Search for the cell housing the specified text and yield its [x, y] center coordinate. 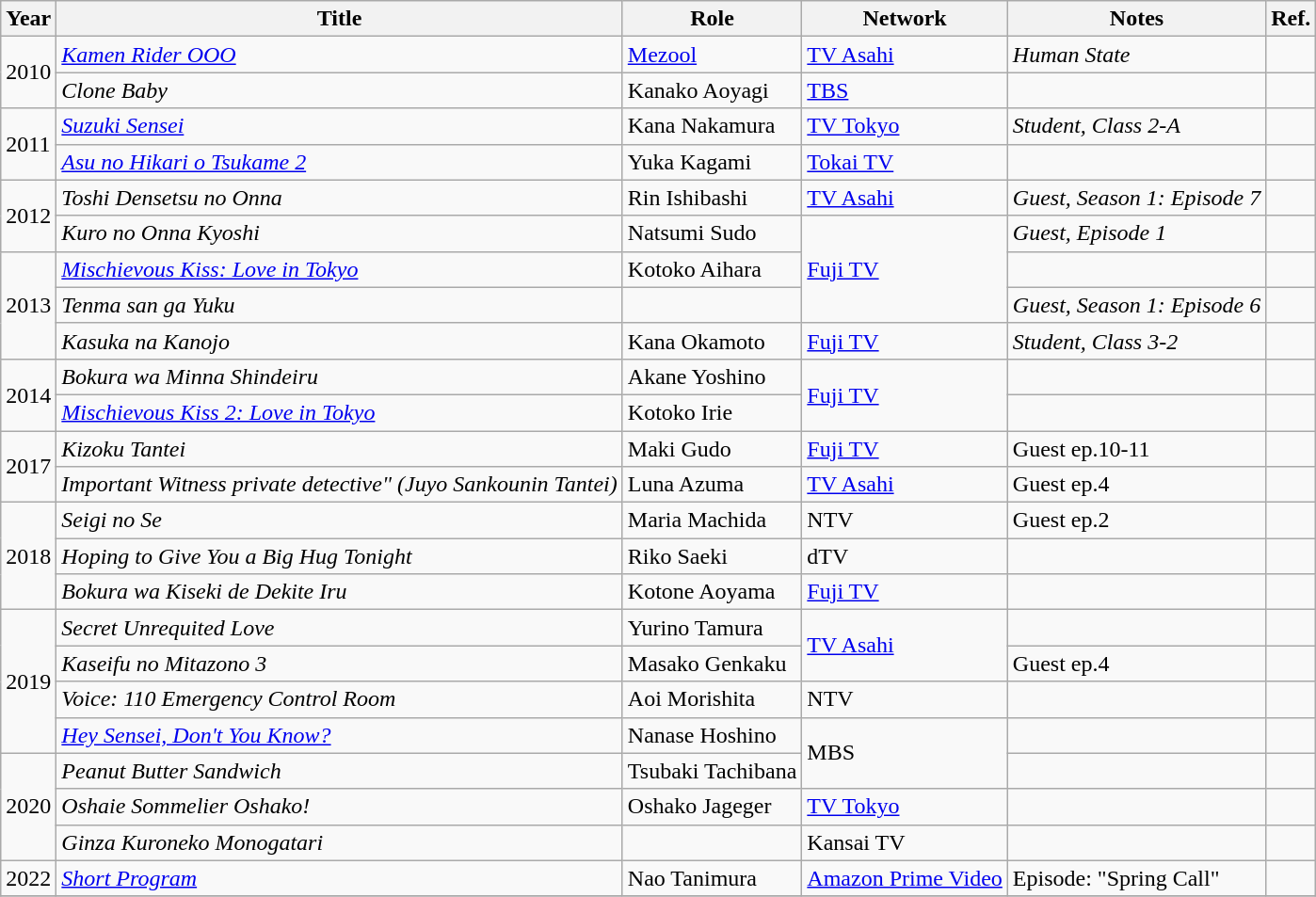
Kaseifu no Mitazono 3 [339, 664]
Yuka Kagami [712, 162]
2022 [28, 878]
Natsumi Sudo [712, 233]
2014 [28, 394]
Student, Class 2-A [1136, 126]
Tokai TV [905, 162]
Guest ep.10-11 [1136, 449]
Kanako Aoyagi [712, 90]
Kamen Rider OOO [339, 55]
dTV [905, 556]
Yurino Tamura [712, 628]
2010 [28, 72]
Oshaie Sommelier Oshako! [339, 807]
Year [28, 19]
Kuro no Onna Kyoshi [339, 233]
2017 [28, 467]
Student, Class 3-2 [1136, 341]
Notes [1136, 19]
Asu no Hikari o Tsukame 2 [339, 162]
2019 [28, 681]
Aoi Morishita [712, 699]
Maki Gudo [712, 449]
Nao Tanimura [712, 878]
Hey Sensei, Don't You Know? [339, 735]
Amazon Prime Video [905, 878]
Suzuki Sensei [339, 126]
Kansai TV [905, 842]
Kotone Aoyama [712, 592]
Kotoko Aihara [712, 269]
Guest, Episode 1 [1136, 233]
Kasuka na Kanojo [339, 341]
Bokura wa Minna Shindeiru [339, 376]
Kotoko Irie [712, 412]
Kana Okamoto [712, 341]
Riko Saeki [712, 556]
Guest ep.2 [1136, 521]
2012 [28, 216]
Bokura wa Kiseki de Dekite Iru [339, 592]
Guest, Season 1: Episode 6 [1136, 305]
Nanase Hoshino [712, 735]
Voice: 110 Emergency Control Room [339, 699]
Guest, Season 1: Episode 7 [1136, 198]
Kizoku Tantei [339, 449]
TBS [905, 90]
Tenma san ga Yuku [339, 305]
Ginza Kuroneko Monogatari [339, 842]
Role [712, 19]
Human State [1136, 55]
Mezool [712, 55]
Hoping to Give You a Big Hug Tonight [339, 556]
2013 [28, 305]
Short Program [339, 878]
Tsubaki Tachibana [712, 771]
Ref. [1292, 19]
2020 [28, 807]
Toshi Densetsu no Onna [339, 198]
Important Witness private detective" (Juyo Sankounin Tantei) [339, 485]
2011 [28, 144]
Network [905, 19]
Title [339, 19]
Kana Nakamura [712, 126]
Seigi no Se [339, 521]
Oshako Jageger [712, 807]
Peanut Butter Sandwich [339, 771]
Maria Machida [712, 521]
Episode: "Spring Call" [1136, 878]
Luna Azuma [712, 485]
Mischievous Kiss: Love in Tokyo [339, 269]
Rin Ishibashi [712, 198]
Masako Genkaku [712, 664]
2018 [28, 556]
Secret Unrequited Love [339, 628]
Clone Baby [339, 90]
Akane Yoshino [712, 376]
MBS [905, 753]
Mischievous Kiss 2: Love in Tokyo [339, 412]
